Capture the cell that displays the provided text and extract its (x, y) central coordinate. 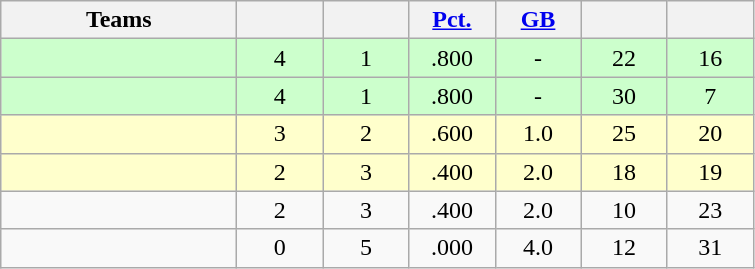
22 (624, 58)
23 (710, 210)
7 (710, 96)
10 (624, 210)
18 (624, 172)
20 (710, 134)
.000 (452, 248)
GB (538, 20)
19 (710, 172)
5 (366, 248)
16 (710, 58)
Pct. (452, 20)
.600 (452, 134)
12 (624, 248)
30 (624, 96)
4.0 (538, 248)
25 (624, 134)
Teams (119, 20)
1.0 (538, 134)
0 (280, 248)
31 (710, 248)
